Determine the [x, y] coordinate at the center of the cell enclosing the given text.  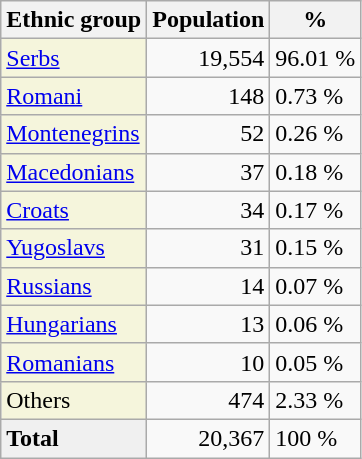
0.15 % [316, 248]
2.33 % [316, 400]
96.01 % [316, 58]
0.07 % [316, 286]
0.73 % [316, 96]
0.17 % [316, 210]
20,367 [208, 438]
31 [208, 248]
37 [208, 172]
13 [208, 324]
0.18 % [316, 172]
10 [208, 362]
Total [74, 438]
Hungarians [74, 324]
19,554 [208, 58]
% [316, 20]
Russians [74, 286]
14 [208, 286]
474 [208, 400]
Others [74, 400]
Serbs [74, 58]
0.05 % [316, 362]
34 [208, 210]
Romani [74, 96]
0.06 % [316, 324]
148 [208, 96]
100 % [316, 438]
0.26 % [316, 134]
Population [208, 20]
Montenegrins [74, 134]
Romanians [74, 362]
Ethnic group [74, 20]
Croats [74, 210]
Macedonians [74, 172]
Yugoslavs [74, 248]
52 [208, 134]
